Capture the cell that displays the provided text and extract its [x, y] central coordinate. 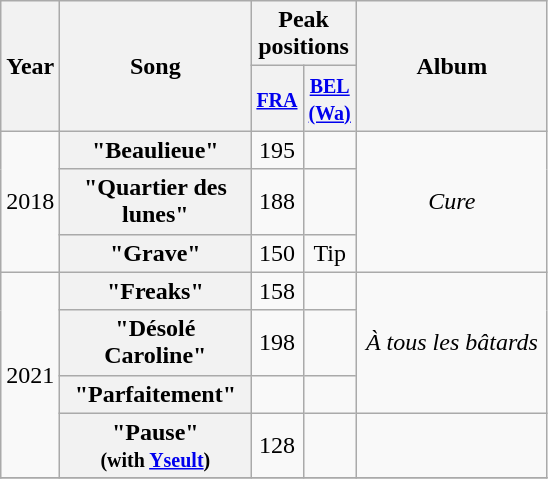
"Parfaitement" [156, 394]
Cure [452, 202]
"Désolé Caroline" [156, 342]
Year [30, 66]
198 [277, 342]
"Freaks" [156, 291]
BEL(Wa) [330, 98]
Peak positions [304, 34]
2021 [30, 375]
158 [277, 291]
À tous les bâtards [452, 342]
"Quartier des lunes" [156, 202]
128 [277, 446]
"Grave" [156, 253]
FRA [277, 98]
188 [277, 202]
150 [277, 253]
"Beaulieue" [156, 150]
Tip [330, 253]
Album [452, 66]
Song [156, 66]
2018 [30, 202]
"Pause" (with Yseult) [156, 446]
195 [277, 150]
